From the cell containing the given text, extract its center point as (X, Y) coordinate. 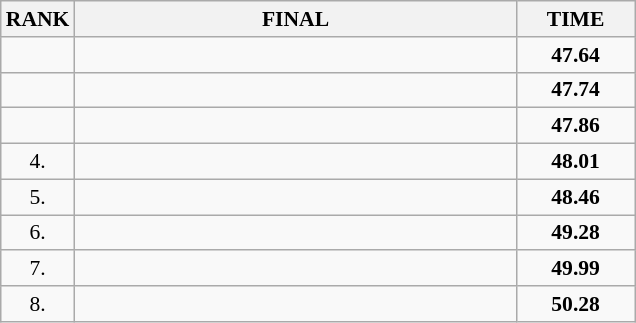
47.64 (576, 55)
49.99 (576, 269)
5. (38, 197)
47.74 (576, 90)
8. (38, 304)
48.01 (576, 162)
RANK (38, 19)
47.86 (576, 126)
FINAL (295, 19)
6. (38, 233)
4. (38, 162)
7. (38, 269)
50.28 (576, 304)
TIME (576, 19)
49.28 (576, 233)
48.46 (576, 197)
